Detect which cell encompasses the target text, then output its [x, y] center coordinate. 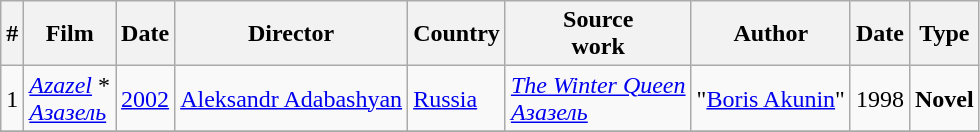
1998 [880, 98]
1 [12, 98]
# [12, 34]
Novel [944, 98]
Aleksandr Adabashyan [292, 98]
Russia [457, 98]
The Winter QueenАзазель [598, 98]
Director [292, 34]
Azazel *Азазель [70, 98]
Author [770, 34]
Country [457, 34]
"Boris Akunin" [770, 98]
Film [70, 34]
Type [944, 34]
Sourcework [598, 34]
2002 [146, 98]
